Pinpoint the cell where the given text exists, returning its [X, Y] midpoint coordinate. 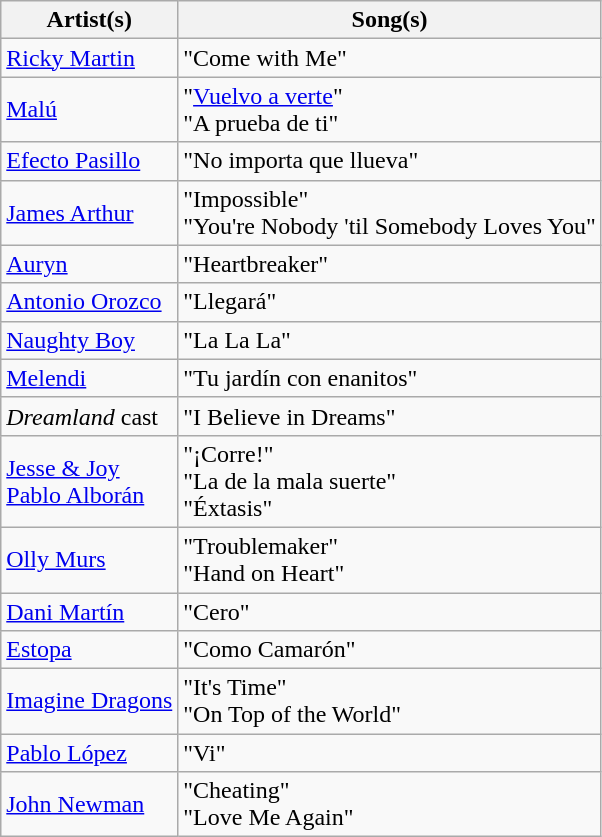
"It's Time""On Top of the World" [390, 702]
"I Believe in Dreams" [390, 416]
"Cero" [390, 611]
"No importa que llueva" [390, 161]
"Heartbreaker" [390, 264]
"Vi" [390, 753]
Melendi [90, 378]
John Newman [90, 804]
Artist(s) [90, 20]
"Tu jardín con enanitos" [390, 378]
Antonio Orozco [90, 302]
Song(s) [390, 20]
Naughty Boy [90, 340]
Ricky Martin [90, 58]
Auryn [90, 264]
Efecto Pasillo [90, 161]
"Troublemaker""Hand on Heart" [390, 560]
Malú [90, 110]
Dani Martín [90, 611]
"¡Corre!" "La de la mala suerte""Éxtasis" [390, 481]
James Arthur [90, 212]
Imagine Dragons [90, 702]
"Vuelvo a verte""A prueba de ti" [390, 110]
Estopa [90, 650]
"Come with Me" [390, 58]
"Cheating""Love Me Again" [390, 804]
"La La La" [390, 340]
Pablo López [90, 753]
Olly Murs [90, 560]
Dreamland cast [90, 416]
"Llegará" [390, 302]
"Como Camarón" [390, 650]
Jesse & JoyPablo Alborán [90, 481]
"Impossible""You're Nobody 'til Somebody Loves You" [390, 212]
